Extract the (X, Y) coordinate from the center of the cell holding the provided text.  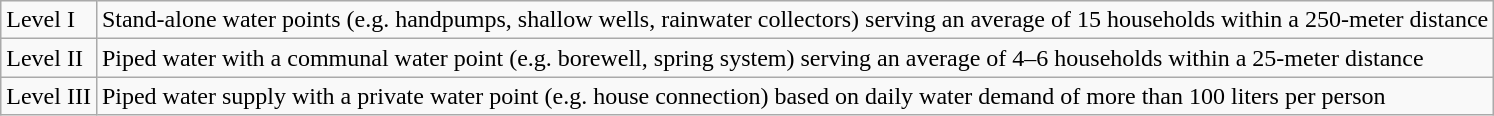
Level II (49, 58)
Stand-alone water points (e.g. handpumps, shallow wells, rainwater collectors) serving an average of 15 households within a 250-meter distance (794, 20)
Piped water with a communal water point (e.g. borewell, spring system) serving an average of 4–6 households within a 25-meter distance (794, 58)
Level III (49, 96)
Piped water supply with a private water point (e.g. house connection) based on daily water demand of more than 100 liters per person (794, 96)
Level I (49, 20)
